From the cell containing the given text, extract its center point as (x, y) coordinate. 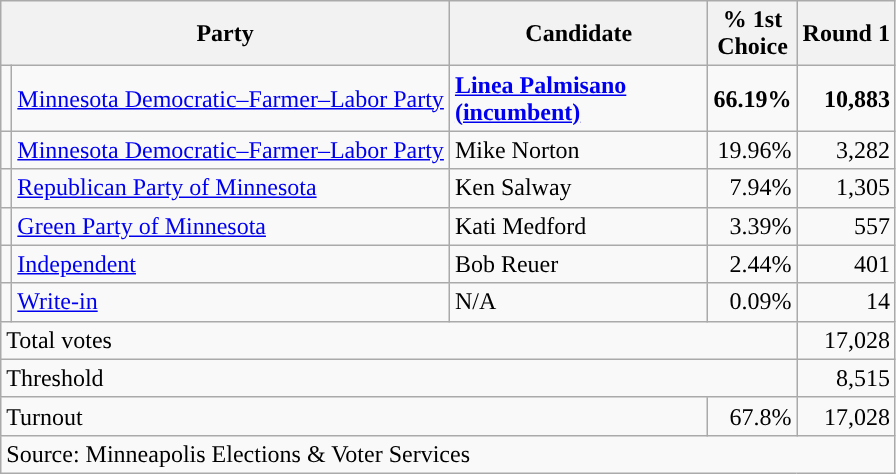
N/A (578, 302)
7.94% (752, 188)
% 1stChoice (752, 34)
Bob Reuer (578, 264)
Round 1 (846, 34)
Write-in (231, 302)
401 (846, 264)
Threshold (399, 378)
2.44% (752, 264)
Ken Salway (578, 188)
66.19% (752, 98)
67.8% (752, 416)
Party (226, 34)
Candidate (578, 34)
Turnout (354, 416)
19.96% (752, 150)
Mike Norton (578, 150)
Republican Party of Minnesota (231, 188)
1,305 (846, 188)
Independent (231, 264)
8,515 (846, 378)
557 (846, 226)
Kati Medford (578, 226)
3.39% (752, 226)
10,883 (846, 98)
Total votes (399, 340)
Source: Minneapolis Elections & Voter Services (448, 454)
14 (846, 302)
0.09% (752, 302)
Linea Palmisano (incumbent) (578, 98)
Green Party of Minnesota (231, 226)
3,282 (846, 150)
